Provide the (x, y) coordinate of the cell's center where the given text is located.  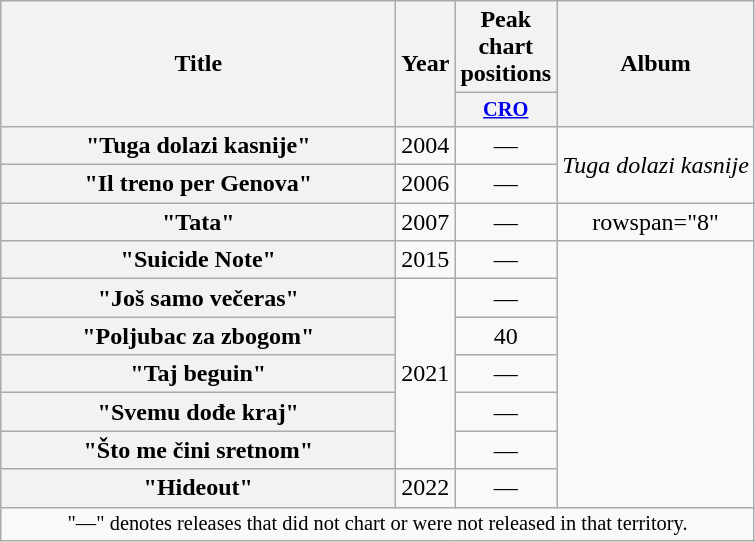
Album (656, 64)
"Il treno per Genova" (198, 184)
40 (506, 336)
2006 (426, 184)
Title (198, 64)
"Još samo večeras" (198, 298)
2015 (426, 260)
rowspan="8" (656, 222)
"—" denotes releases that did not chart or were not released in that territory. (378, 524)
2022 (426, 488)
"Tuga dolazi kasnije" (198, 145)
"Suicide Note" (198, 260)
Tuga dolazi kasnije (656, 164)
Year (426, 64)
2007 (426, 222)
"Tata" (198, 222)
"Taj beguin" (198, 374)
2004 (426, 145)
CRO (506, 110)
"Što me čini sretnom" (198, 450)
"Svemu dođe kraj" (198, 412)
Peak chart positions (506, 47)
"Hideout" (198, 488)
2021 (426, 374)
"Poljubac za zbogom" (198, 336)
